Search for the cell housing the specified text and yield its (x, y) center coordinate. 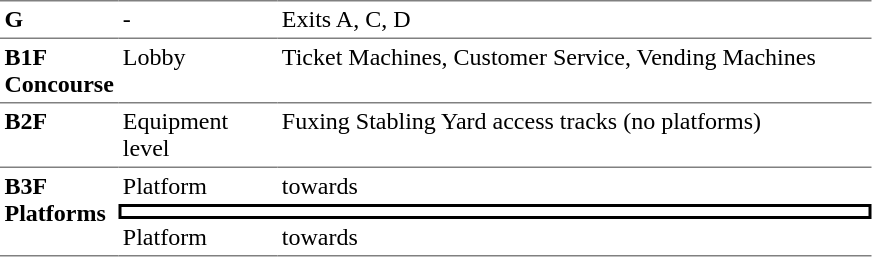
G (59, 19)
B3FPlatforms (59, 212)
Lobby (198, 71)
B2F (59, 136)
Exits A, C, D (574, 19)
- (198, 19)
Ticket Machines, Customer Service, Vending Machines (574, 71)
Fuxing Stabling Yard access tracks (no platforms) (574, 136)
B1FConcourse (59, 71)
Equipment level (198, 136)
